Return the [x, y] coordinate for the center point of the cell that contains the specified text.  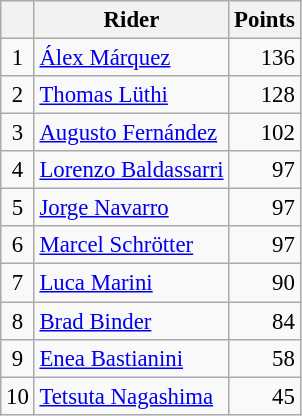
84 [264, 321]
6 [18, 245]
Lorenzo Baldassarri [132, 170]
Points [264, 20]
2 [18, 95]
Jorge Navarro [132, 208]
4 [18, 170]
5 [18, 208]
Brad Binder [132, 321]
Luca Marini [132, 283]
45 [264, 396]
136 [264, 58]
Thomas Lüthi [132, 95]
10 [18, 396]
7 [18, 283]
128 [264, 95]
Álex Márquez [132, 58]
102 [264, 133]
Augusto Fernández [132, 133]
9 [18, 358]
Tetsuta Nagashima [132, 396]
90 [264, 283]
Rider [132, 20]
8 [18, 321]
Enea Bastianini [132, 358]
3 [18, 133]
1 [18, 58]
Marcel Schrötter [132, 245]
58 [264, 358]
